Identify which cell holds the provided text, then report its (X, Y) central coordinate. 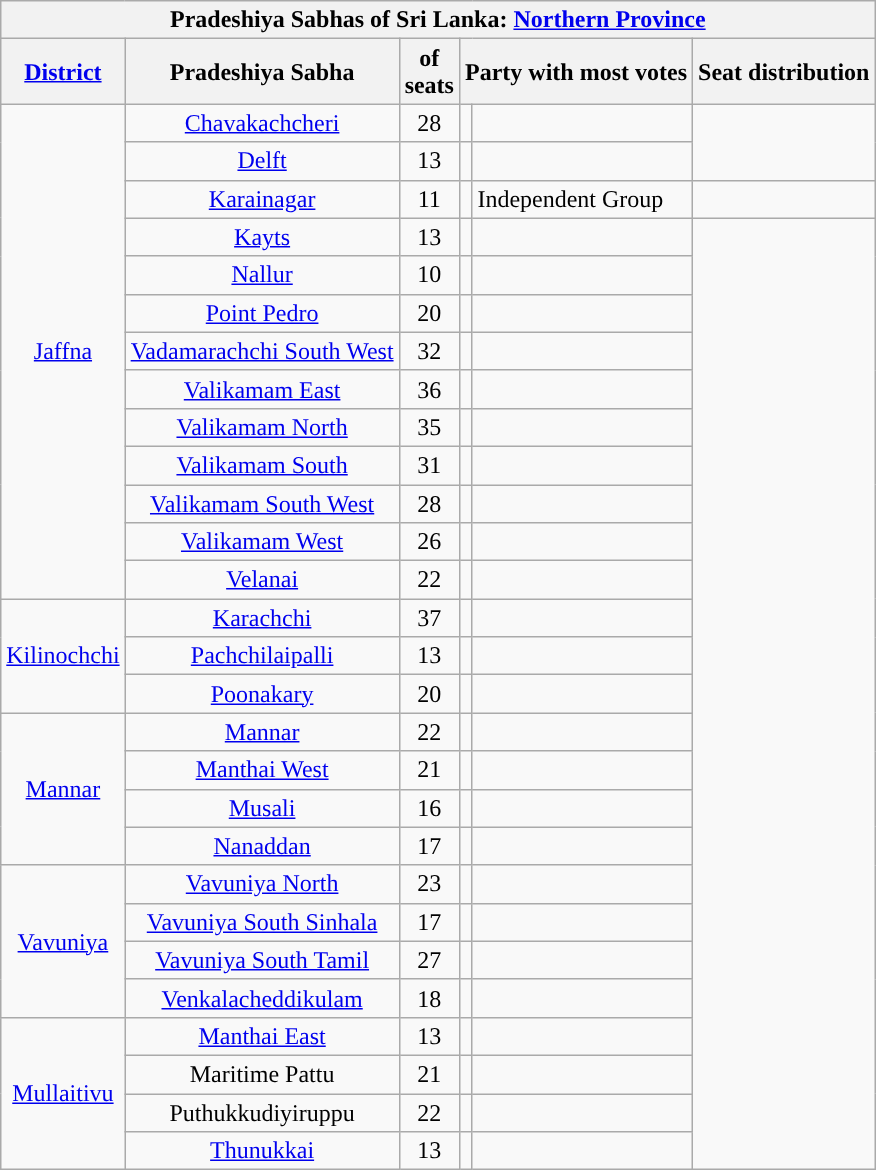
Valikamam South West (262, 503)
Independent Group (582, 199)
Seat distribution (784, 72)
Mullaitivu (63, 1093)
10 (429, 275)
Kayts (262, 237)
Manthai East (262, 1036)
Valikamam East (262, 389)
Valikamam South (262, 465)
Maritime Pattu (262, 1074)
Pradeshiya Sabha (262, 72)
Poonakary (262, 694)
Point Pedro (262, 313)
35 (429, 427)
Pachchilaipalli (262, 656)
26 (429, 542)
Vavuniya South Tamil (262, 960)
Chavakachcheri (262, 123)
27 (429, 960)
District (63, 72)
Manthai West (262, 770)
Kilinochchi (63, 656)
Valikamam West (262, 542)
23 (429, 884)
16 (429, 808)
Jaffna (63, 352)
ofseats (429, 72)
Vavuniya (63, 941)
Vavuniya North (262, 884)
11 (429, 199)
Musali (262, 808)
Nanaddan (262, 846)
Party with most votes (576, 72)
Delft (262, 161)
Pradeshiya Sabhas of Sri Lanka: Northern Province (438, 20)
Vadamarachchi South West (262, 351)
Vavuniya South Sinhala (262, 922)
18 (429, 998)
Venkalacheddikulam (262, 998)
Puthukkudiyiruppu (262, 1113)
Valikamam North (262, 427)
36 (429, 389)
31 (429, 465)
Karainagar (262, 199)
Karachchi (262, 618)
Velanai (262, 580)
Thunukkai (262, 1151)
32 (429, 351)
37 (429, 618)
Nallur (262, 275)
